Output the [x, y] coordinate of the center of the cell containing the given text.  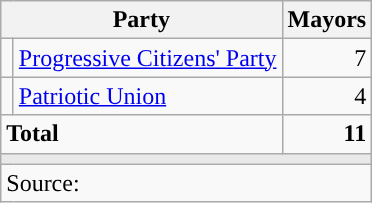
Mayors [327, 20]
Source: [186, 183]
7 [327, 58]
Progressive Citizens' Party [148, 58]
Total [142, 134]
Patriotic Union [148, 96]
4 [327, 96]
Party [142, 20]
11 [327, 134]
